Output the (X, Y) coordinate of the center of the cell containing the given text.  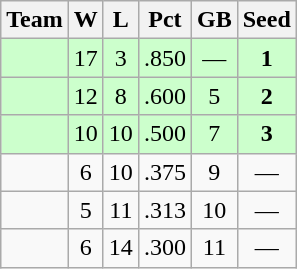
9 (214, 172)
7 (214, 134)
Pct (164, 20)
8 (120, 96)
12 (86, 96)
14 (120, 248)
.500 (164, 134)
.850 (164, 58)
GB (214, 20)
17 (86, 58)
W (86, 20)
Seed (266, 20)
.313 (164, 210)
Team (35, 20)
.375 (164, 172)
.300 (164, 248)
2 (266, 96)
L (120, 20)
.600 (164, 96)
1 (266, 58)
